Capture the cell that displays the provided text and extract its (x, y) central coordinate. 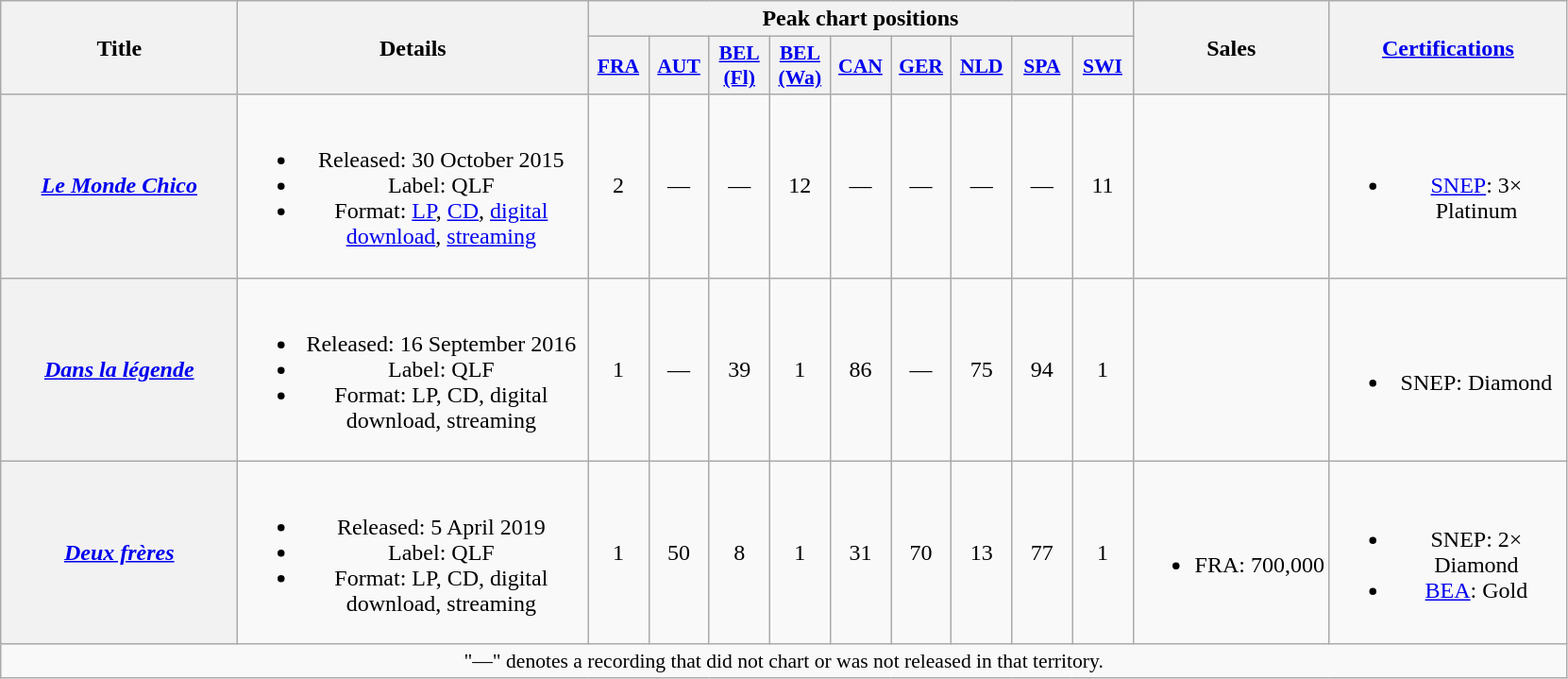
77 (1042, 552)
FRA (618, 66)
Details (413, 47)
CAN (860, 66)
12 (800, 186)
BEL(Wa) (800, 66)
SNEP: 2× DiamondBEA: Gold (1448, 552)
AUT (679, 66)
Sales (1231, 47)
31 (860, 552)
11 (1103, 186)
NLD (982, 66)
Deux frères (119, 552)
SNEP: Diamond (1448, 369)
39 (739, 369)
8 (739, 552)
Released: 16 September 2016Label: QLFFormat: LP, CD, digital download, streaming (413, 369)
2 (618, 186)
70 (921, 552)
Peak chart positions (861, 19)
SNEP: 3× Platinum (1448, 186)
Released: 30 October 2015Label: QLFFormat: LP, CD, digital download, streaming (413, 186)
SPA (1042, 66)
86 (860, 369)
GER (921, 66)
Title (119, 47)
Certifications (1448, 47)
"—" denotes a recording that did not chart or was not released in that territory. (784, 661)
50 (679, 552)
SWI (1103, 66)
Dans la légende (119, 369)
94 (1042, 369)
BEL(Fl) (739, 66)
75 (982, 369)
FRA: 700,000 (1231, 552)
Le Monde Chico (119, 186)
13 (982, 552)
Released: 5 April 2019Label: QLFFormat: LP, CD, digital download, streaming (413, 552)
